Search for the cell housing the specified text and yield its [X, Y] center coordinate. 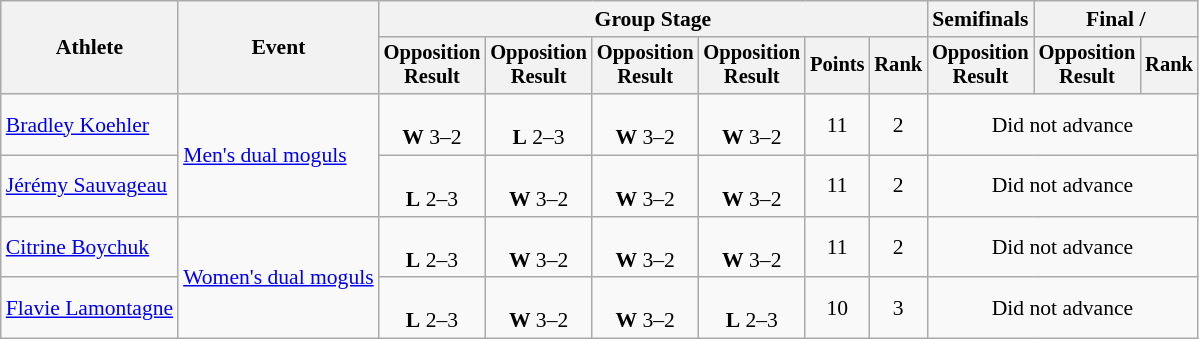
3 [898, 308]
Men's dual moguls [278, 155]
Event [278, 48]
Athlete [90, 48]
Final / [1116, 19]
Citrine Boychuk [90, 248]
Bradley Koehler [90, 124]
Group Stage [653, 19]
Jérémy Sauvageau [90, 186]
10 [837, 308]
Flavie Lamontagne [90, 308]
Women's dual moguls [278, 278]
Semifinals [980, 19]
Points [837, 66]
